Output the [x, y] coordinate of the center of the cell containing the given text.  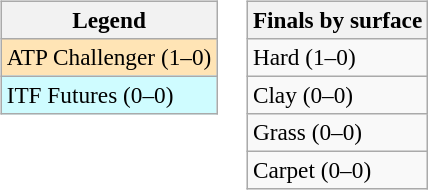
Finals by surface [337, 20]
Legend [108, 20]
Hard (1–0) [337, 57]
ITF Futures (0–0) [108, 95]
Carpet (0–0) [337, 171]
Clay (0–0) [337, 95]
ATP Challenger (1–0) [108, 57]
Grass (0–0) [337, 133]
